From the cell containing the given text, extract its center point as (X, Y) coordinate. 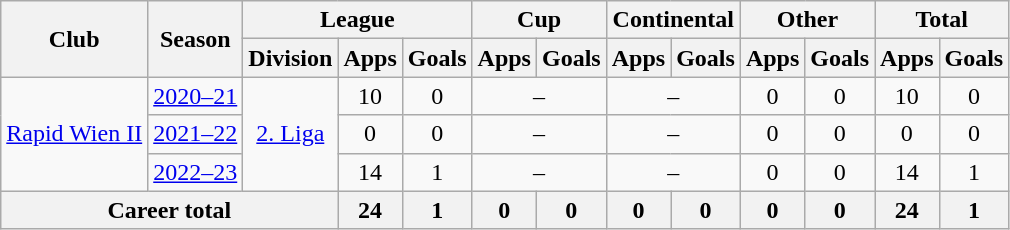
2. Liga (290, 134)
Season (196, 39)
Career total (170, 210)
2022–23 (196, 172)
Continental (673, 20)
2021–22 (196, 134)
Rapid Wien II (74, 134)
Other (807, 20)
League (358, 20)
Club (74, 39)
Division (290, 58)
Total (942, 20)
Cup (539, 20)
2020–21 (196, 96)
